Capture the cell that displays the provided text and extract its [X, Y] central coordinate. 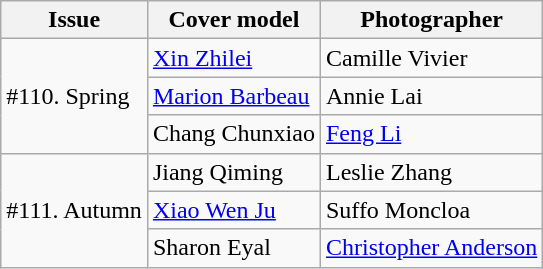
#111. Autumn [74, 210]
Cover model [234, 20]
Sharon Eyal [234, 248]
Leslie Zhang [431, 172]
Photographer [431, 20]
Issue [74, 20]
Marion Barbeau [234, 96]
Suffo Moncloa [431, 210]
Camille Vivier [431, 58]
Annie Lai [431, 96]
Xin Zhilei [234, 58]
#110. Spring [74, 96]
Christopher Anderson [431, 248]
Feng Li [431, 134]
Xiao Wen Ju [234, 210]
Chang Chunxiao [234, 134]
Jiang Qiming [234, 172]
